From the cell containing the given text, extract its center point as (x, y) coordinate. 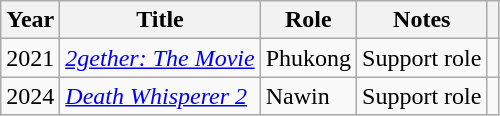
Year (30, 20)
Phukong (308, 58)
2024 (30, 96)
2gether: The Movie (160, 58)
2021 (30, 58)
Notes (422, 20)
Title (160, 20)
Death Whisperer 2 (160, 96)
Role (308, 20)
Nawin (308, 96)
